Capture the cell that displays the provided text and extract its (x, y) central coordinate. 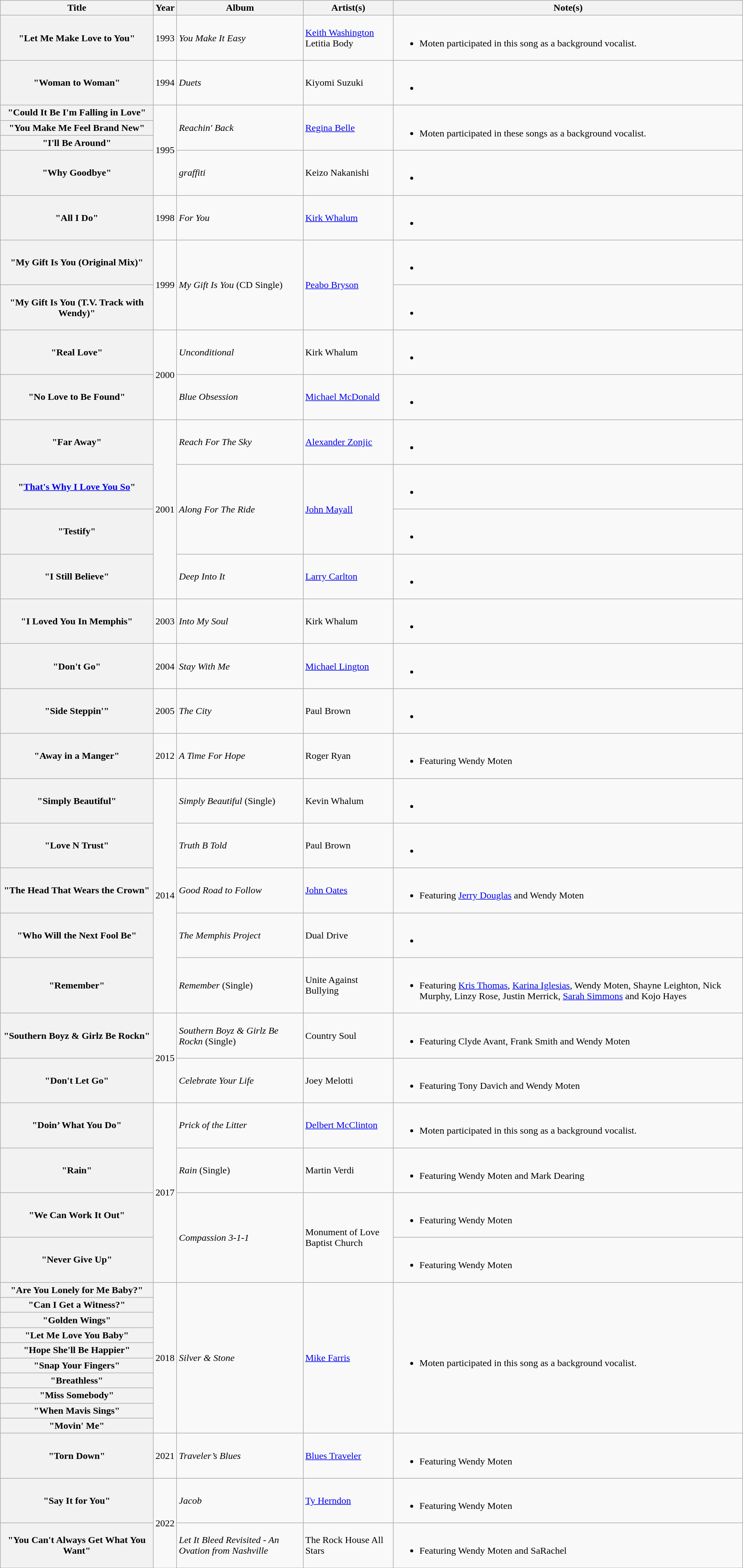
Country Soul (348, 1035)
Michael McDonald (348, 397)
1994 (165, 83)
A Time For Hope (240, 756)
"Don't Go" (77, 666)
"When Mavis Sings" (77, 1411)
2004 (165, 666)
"We Can Work It Out" (77, 1215)
1998 (165, 217)
Unite Against Bullying (348, 985)
"My Gift Is You (T.V. Track with Wendy)" (77, 307)
Featuring Wendy Moten and Mark Dearing (568, 1170)
The Rock House All Stars (348, 1545)
"Say It for You" (77, 1500)
My Gift Is You (CD Single) (240, 285)
Roger Ryan (348, 756)
Silver & Stone (240, 1358)
John Oates (348, 890)
Year (165, 8)
"Away in a Manger" (77, 756)
"Love N Trust" (77, 846)
Compassion 3-1-1 (240, 1238)
Duets (240, 83)
"Southern Boyz & Girlz Be Rockn" (77, 1035)
Simply Beautiful (Single) (240, 800)
2001 (165, 509)
2022 (165, 1523)
1999 (165, 285)
2015 (165, 1058)
Southern Boyz & Girlz Be Rockn (Single) (240, 1035)
Good Road to Follow (240, 890)
The City (240, 711)
"Can I Get a Witness?" (77, 1305)
Into My Soul (240, 621)
1995 (165, 150)
"Far Away" (77, 442)
"My Gift Is You (Original Mix)" (77, 263)
Regina Belle (348, 128)
Keith WashingtonLetitia Body (348, 38)
Blue Obsession (240, 397)
Traveler’s Blues (240, 1456)
Kiyomi Suzuki (348, 83)
Artist(s) (348, 8)
Featuring Jerry Douglas and Wendy Moten (568, 890)
"Could It Be I'm Falling in Love" (77, 113)
Unconditional (240, 352)
2000 (165, 374)
"Torn Down" (77, 1456)
1993 (165, 38)
Keizo Nakanishi (348, 173)
"Don't Let Go" (77, 1081)
"You Can't Always Get What You Want" (77, 1545)
Delbert McClinton (348, 1125)
Featuring Wendy Moten and SaRachel (568, 1545)
"Who Will the Next Fool Be" (77, 935)
2014 (165, 896)
"Let Me Love You Baby" (77, 1335)
For You (240, 217)
Alexander Zonjic (348, 442)
"Rain" (77, 1170)
Prick of the Litter (240, 1125)
Michael Lington (348, 666)
"Movin' Me" (77, 1426)
Celebrate Your Life (240, 1081)
Martin Verdi (348, 1170)
Remember (Single) (240, 985)
Featuring Kris Thomas, Karina Iglesias, Wendy Moten, Shayne Leighton, Nick Murphy, Linzy Rose, Justin Merrick, Sarah Simmons and Kojo Hayes (568, 985)
Album (240, 8)
The Memphis Project (240, 935)
Stay With Me (240, 666)
"All I Do" (77, 217)
"Remember" (77, 985)
"Let Me Make Love to You" (77, 38)
"Golden Wings" (77, 1320)
Moten participated in these songs as a background vocalist. (568, 128)
Reachin' Back (240, 128)
John Mayall (348, 509)
Ty Herndon (348, 1500)
"That's Why I Love You So" (77, 487)
"The Head That Wears the Crown" (77, 890)
2021 (165, 1456)
"Snap Your Fingers" (77, 1365)
"Hope She'll Be Happier" (77, 1350)
Rain (Single) (240, 1170)
"Real Love" (77, 352)
2017 (165, 1192)
Reach For The Sky (240, 442)
"I'll Be Around" (77, 143)
Jacob (240, 1500)
"No Love to Be Found" (77, 397)
Mike Farris (348, 1358)
2018 (165, 1358)
Blues Traveler (348, 1456)
"Miss Somebody" (77, 1395)
"Never Give Up" (77, 1260)
Note(s) (568, 8)
Featuring Tony Davich and Wendy Moten (568, 1081)
"Simply Beautiful" (77, 800)
"Doin’ What You Do" (77, 1125)
2003 (165, 621)
"I Loved You In Memphis" (77, 621)
Featuring Clyde Avant, Frank Smith and Wendy Moten (568, 1035)
"Woman to Woman" (77, 83)
Monument of Love Baptist Church (348, 1238)
Peabo Bryson (348, 285)
"I Still Believe" (77, 577)
2005 (165, 711)
Kevin Whalum (348, 800)
"Are You Lonely for Me Baby?" (77, 1290)
Let It Bleed Revisited - An Ovation from Nashville (240, 1545)
Joey Melotti (348, 1081)
"Why Goodbye" (77, 173)
Truth B Told (240, 846)
"Side Steppin'" (77, 711)
Dual Drive (348, 935)
Deep Into It (240, 577)
"Breathless" (77, 1380)
Along For The Ride (240, 509)
You Make It Easy (240, 38)
graffiti (240, 173)
"Testify" (77, 532)
2012 (165, 756)
Title (77, 8)
"You Make Me Feel Brand New" (77, 128)
Larry Carlton (348, 577)
